Return the [X, Y] coordinate for the center point of the cell that contains the specified text.  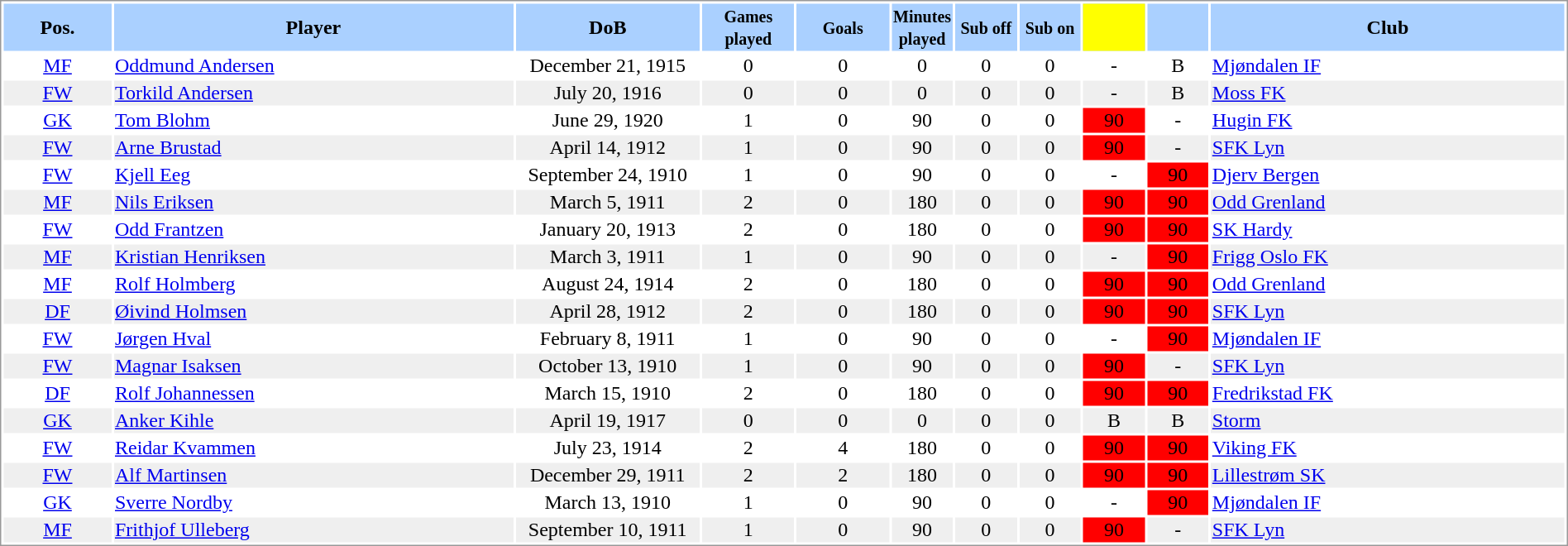
February 8, 1911 [607, 338]
Anker Kihle [313, 421]
Fredrikstad FK [1388, 393]
Viking FK [1388, 448]
September 24, 1910 [607, 175]
Moss FK [1388, 93]
Øivind Holmsen [313, 312]
Frithjof Ulleberg [313, 530]
Frigg Oslo FK [1388, 257]
Player [313, 26]
Arne Brustad [313, 148]
Club [1388, 26]
August 24, 1914 [607, 284]
March 5, 1911 [607, 203]
Storm [1388, 421]
September 10, 1911 [607, 530]
Reidar Kvammen [313, 448]
June 29, 1920 [607, 120]
Torkild Andersen [313, 93]
Djerv Bergen [1388, 175]
December 21, 1915 [607, 65]
October 13, 1910 [607, 366]
Odd Frantzen [313, 229]
Lillestrøm SK [1388, 476]
Sub on [1049, 26]
April 14, 1912 [607, 148]
March 15, 1910 [607, 393]
Sverre Nordby [313, 502]
Hugin FK [1388, 120]
March 13, 1910 [607, 502]
Sub off [986, 26]
July 23, 1914 [607, 448]
Alf Martinsen [313, 476]
DoB [607, 26]
Pos. [57, 26]
April 28, 1912 [607, 312]
December 29, 1911 [607, 476]
Rolf Johannessen [313, 393]
4 [844, 448]
March 3, 1911 [607, 257]
SK Hardy [1388, 229]
Jørgen Hval [313, 338]
Kjell Eeg [313, 175]
Rolf Holmberg [313, 284]
Kristian Henriksen [313, 257]
Oddmund Andersen [313, 65]
July 20, 1916 [607, 93]
Minutesplayed [922, 26]
Tom Blohm [313, 120]
Nils Eriksen [313, 203]
Magnar Isaksen [313, 366]
Goals [844, 26]
January 20, 1913 [607, 229]
Gamesplayed [748, 26]
April 19, 1917 [607, 421]
